Capture the cell that displays the provided text and extract its (x, y) central coordinate. 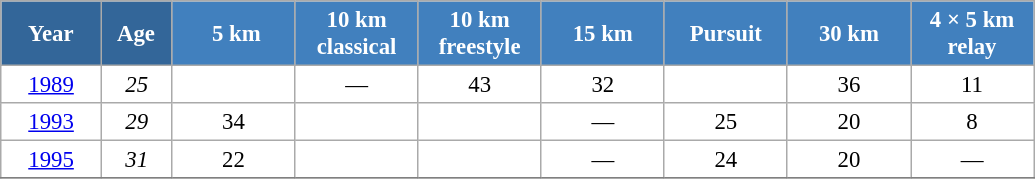
34 (234, 122)
32 (602, 85)
10 km freestyle (480, 34)
Year (52, 34)
30 km (848, 34)
31 (136, 160)
1993 (52, 122)
Pursuit (726, 34)
15 km (602, 34)
4 × 5 km relay (972, 34)
36 (848, 85)
29 (136, 122)
1989 (52, 85)
10 km classical (356, 34)
5 km (234, 34)
11 (972, 85)
24 (726, 160)
22 (234, 160)
43 (480, 85)
8 (972, 122)
Age (136, 34)
1995 (52, 160)
